Determine the (x, y) coordinate at the center of the cell enclosing the given text.  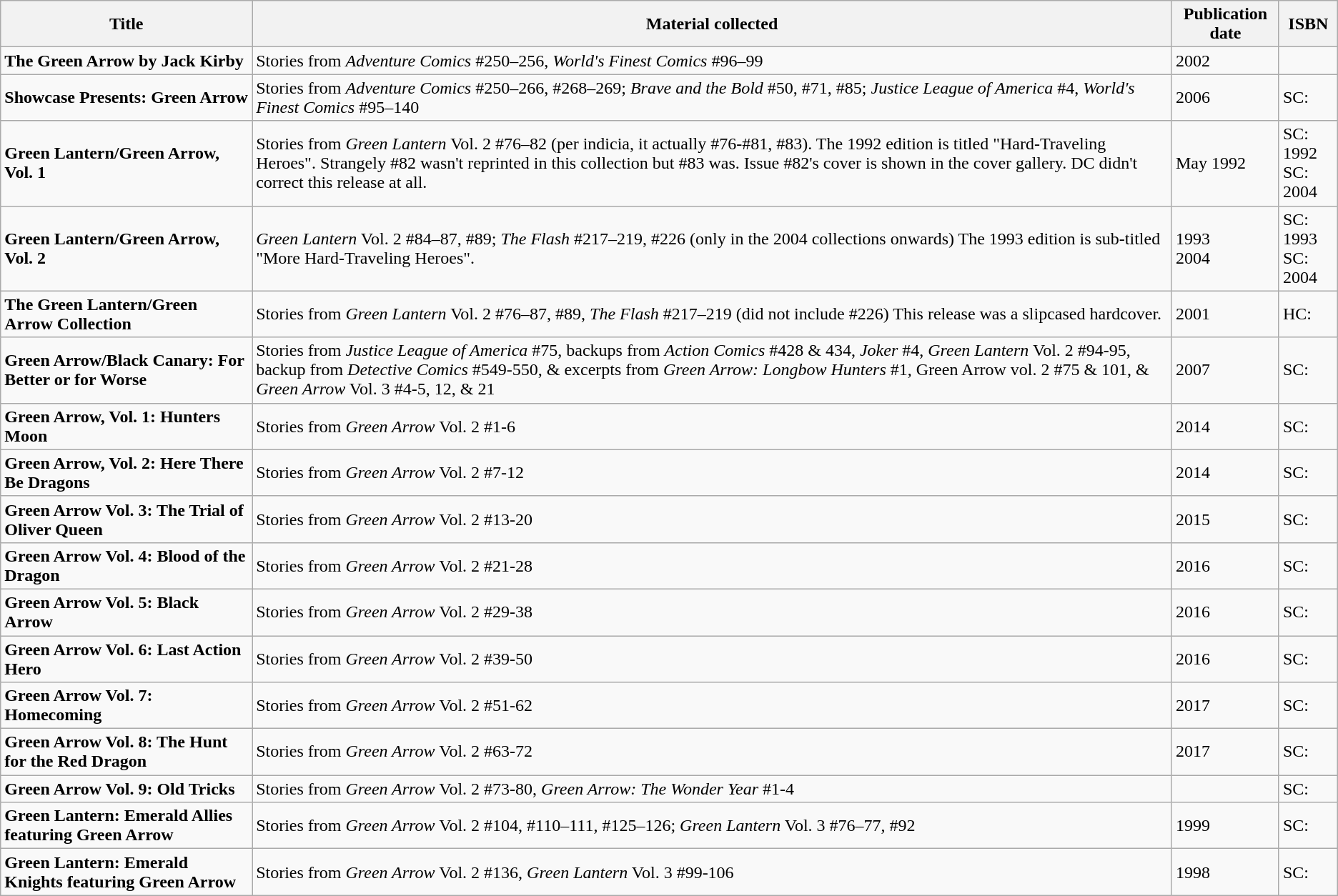
Stories from Green Arrow Vol. 2 #7-12 (712, 473)
Material collected (712, 24)
Stories from Green Arrow Vol. 2 #136, Green Lantern Vol. 3 #99-106 (712, 872)
Stories from Green Lantern Vol. 2 #76–87, #89, The Flash #217–219 (did not include #226) This release was a slipcased hardcover. (712, 314)
Green Arrow Vol. 8: The Hunt for the Red Dragon (127, 752)
SC: 1992 SC: 2004 (1308, 163)
May 1992 (1225, 163)
The Green Arrow by Jack Kirby (127, 61)
Stories from Green Arrow Vol. 2 #63-72 (712, 752)
The Green Lantern/Green Arrow Collection (127, 314)
Green Lantern: Emerald Allies featuring Green Arrow (127, 826)
2007 (1225, 370)
Green Arrow Vol. 4: Blood of the Dragon (127, 566)
Green Arrow Vol. 6: Last Action Hero (127, 659)
2001 (1225, 314)
SC: 1993 SC: 2004 (1308, 249)
Stories from Green Arrow Vol. 2 #29-38 (712, 612)
Stories from Green Arrow Vol. 2 #21-28 (712, 566)
Title (127, 24)
Green Lantern: Emerald Knights featuring Green Arrow (127, 872)
Showcase Presents: Green Arrow (127, 97)
Green Arrow, Vol. 2: Here There Be Dragons (127, 473)
Green Arrow Vol. 9: Old Tricks (127, 789)
Stories from Green Arrow Vol. 2 #1-6 (712, 426)
Green Arrow Vol. 7: Homecoming (127, 706)
Stories from Green Arrow Vol. 2 #13-20 (712, 519)
Green Lantern/Green Arrow, Vol. 1 (127, 163)
Stories from Green Arrow Vol. 2 #39-50 (712, 659)
2006 (1225, 97)
1998 (1225, 872)
2002 (1225, 61)
Stories from Green Arrow Vol. 2 #104, #110–111, #125–126; Green Lantern Vol. 3 #76–77, #92 (712, 826)
1999 (1225, 826)
ISBN (1308, 24)
Stories from Green Arrow Vol. 2 #51-62 (712, 706)
2015 (1225, 519)
HC: (1308, 314)
19932004 (1225, 249)
Green Lantern/Green Arrow, Vol. 2 (127, 249)
Stories from Green Arrow Vol. 2 #73-80, Green Arrow: The Wonder Year #1-4 (712, 789)
Green Arrow, Vol. 1: Hunters Moon (127, 426)
Green Arrow/Black Canary: For Better or for Worse (127, 370)
Stories from Adventure Comics #250–256, World's Finest Comics #96–99 (712, 61)
Green Arrow Vol. 5: Black Arrow (127, 612)
Publication date (1225, 24)
Green Arrow Vol. 3: The Trial of Oliver Queen (127, 519)
Stories from Adventure Comics #250–266, #268–269; Brave and the Bold #50, #71, #85; Justice League of America #4, World's Finest Comics #95–140 (712, 97)
